Return the [x, y] coordinate for the center point of the cell that contains the specified text.  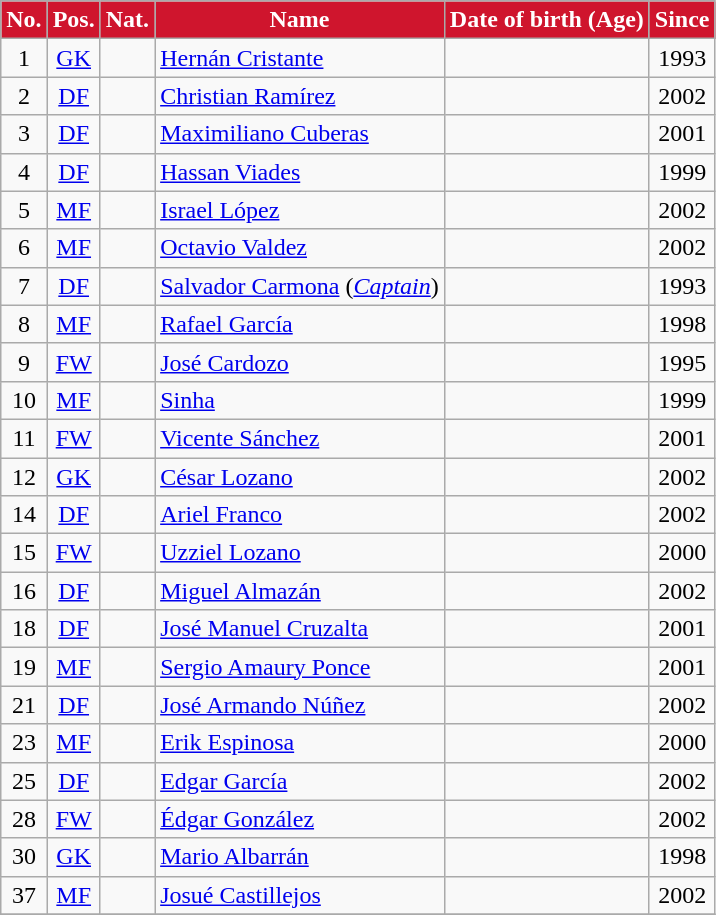
Edgar García [300, 781]
José Armando Núñez [300, 705]
Édgar González [300, 819]
12 [24, 477]
Christian Ramírez [300, 96]
28 [24, 819]
No. [24, 20]
Vicente Sánchez [300, 438]
7 [24, 286]
16 [24, 591]
11 [24, 438]
8 [24, 324]
3 [24, 134]
Date of birth (Age) [546, 20]
Hernán Cristante [300, 58]
30 [24, 857]
Mario Albarrán [300, 857]
2 [24, 96]
9 [24, 362]
1995 [682, 362]
21 [24, 705]
Octavio Valdez [300, 248]
4 [24, 172]
Nat. [127, 20]
1 [24, 58]
Erik Espinosa [300, 743]
14 [24, 515]
Hassan Viades [300, 172]
25 [24, 781]
Ariel Franco [300, 515]
6 [24, 248]
Israel López [300, 210]
37 [24, 895]
10 [24, 400]
Josué Castillejos [300, 895]
Miguel Almazán [300, 591]
23 [24, 743]
19 [24, 667]
Maximiliano Cuberas [300, 134]
Rafael García [300, 324]
18 [24, 629]
José Cardozo [300, 362]
Salvador Carmona (Captain) [300, 286]
15 [24, 553]
Name [300, 20]
Uzziel Lozano [300, 553]
César Lozano [300, 477]
5 [24, 210]
Sergio Amaury Ponce [300, 667]
José Manuel Cruzalta [300, 629]
Pos. [74, 20]
Since [682, 20]
Sinha [300, 400]
